Determine the (x, y) coordinate at the center of the cell enclosing the given text.  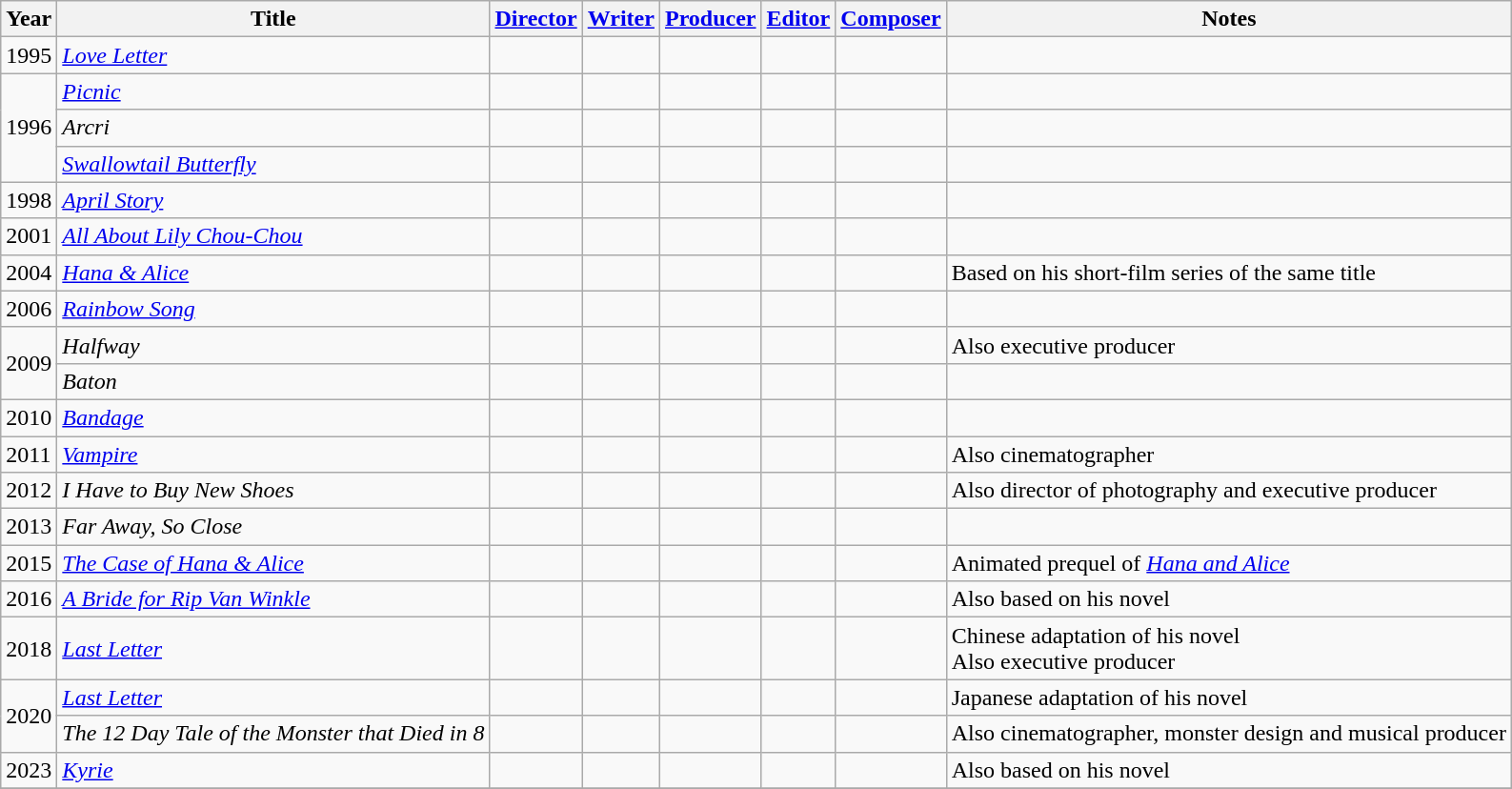
Bandage (273, 417)
2013 (29, 527)
1996 (29, 128)
Chinese adaptation of his novelAlso executive producer (1229, 648)
Also cinematographer (1229, 455)
Animated prequel of Hana and Alice (1229, 563)
Vampire (273, 455)
Kyrie (273, 770)
Also director of photography and executive producer (1229, 491)
Editor (798, 19)
Rainbow Song (273, 309)
1995 (29, 55)
Director (535, 19)
Love Letter (273, 55)
Composer (891, 19)
Also cinematographer, monster design and musical producer (1229, 734)
Also executive producer (1229, 345)
2016 (29, 599)
2009 (29, 363)
The Case of Hana & Alice (273, 563)
The 12 Day Tale of the Monster that Died in 8 (273, 734)
1998 (29, 200)
Halfway (273, 345)
Hana & Alice (273, 273)
I Have to Buy New Shoes (273, 491)
2023 (29, 770)
Swallowtail Butterfly (273, 164)
Writer (621, 19)
All About Lily Chou-Chou (273, 236)
A Bride for Rip Van Winkle (273, 599)
Baton (273, 381)
2006 (29, 309)
Title (273, 19)
Notes (1229, 19)
2011 (29, 455)
Year (29, 19)
2004 (29, 273)
Picnic (273, 91)
Arcri (273, 128)
Based on his short-film series of the same title (1229, 273)
2001 (29, 236)
Producer (711, 19)
2012 (29, 491)
2018 (29, 648)
Far Away, So Close (273, 527)
2020 (29, 716)
2010 (29, 417)
April Story (273, 200)
Japanese adaptation of his novel (1229, 698)
2015 (29, 563)
